Pinpoint the cell where the given text exists, returning its [x, y] midpoint coordinate. 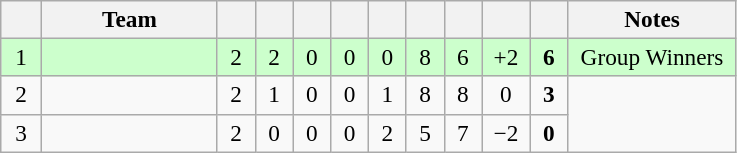
Group Winners [652, 57]
Team [130, 19]
7 [463, 133]
5 [425, 133]
+2 [506, 57]
Notes [652, 19]
−2 [506, 133]
